From the cell containing the given text, extract its center point as (X, Y) coordinate. 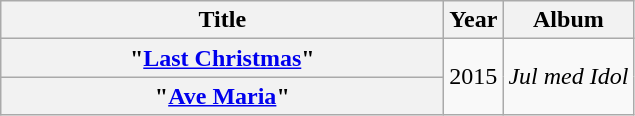
"Last Christmas" (222, 58)
Year (474, 20)
Album (568, 20)
"Ave Maria" (222, 96)
2015 (474, 77)
Title (222, 20)
Jul med Idol (568, 77)
